Search for the cell housing the specified text and yield its [X, Y] center coordinate. 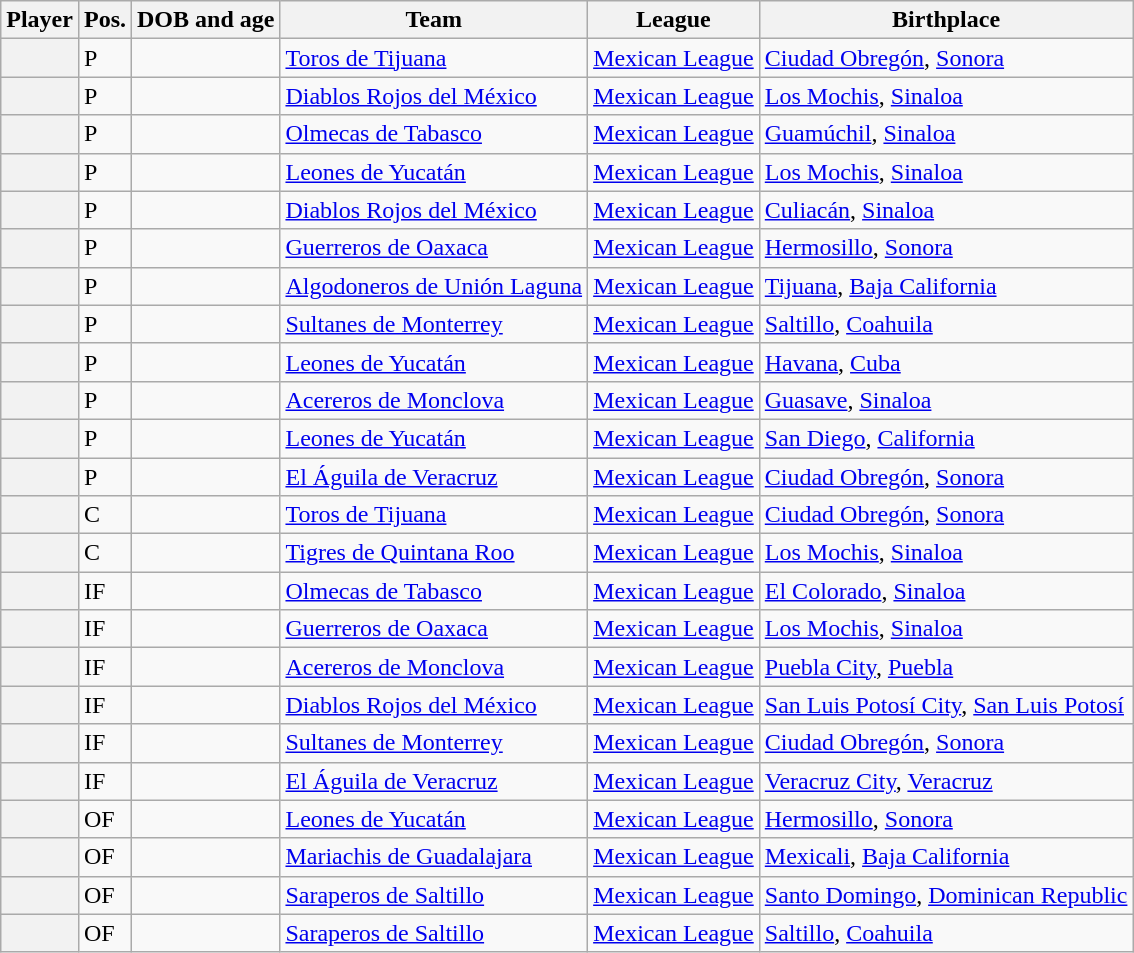
Santo Domingo, Dominican Republic [946, 895]
League [674, 20]
Mariachis de Guadalajara [434, 857]
Player [40, 20]
DOB and age [206, 20]
Puebla City, Puebla [946, 667]
Havana, Cuba [946, 362]
San Diego, California [946, 438]
Team [434, 20]
Guasave, Sinaloa [946, 400]
Mexicali, Baja California [946, 857]
Pos. [104, 20]
El Colorado, Sinaloa [946, 591]
Tijuana, Baja California [946, 286]
Culiacán, Sinaloa [946, 210]
Veracruz City, Veracruz [946, 781]
San Luis Potosí City, San Luis Potosí [946, 705]
Guamúchil, Sinaloa [946, 134]
Algodoneros de Unión Laguna [434, 286]
Tigres de Quintana Roo [434, 553]
Birthplace [946, 20]
